Scan for the cell matching the given text and deliver its (X, Y) coordinate at center. 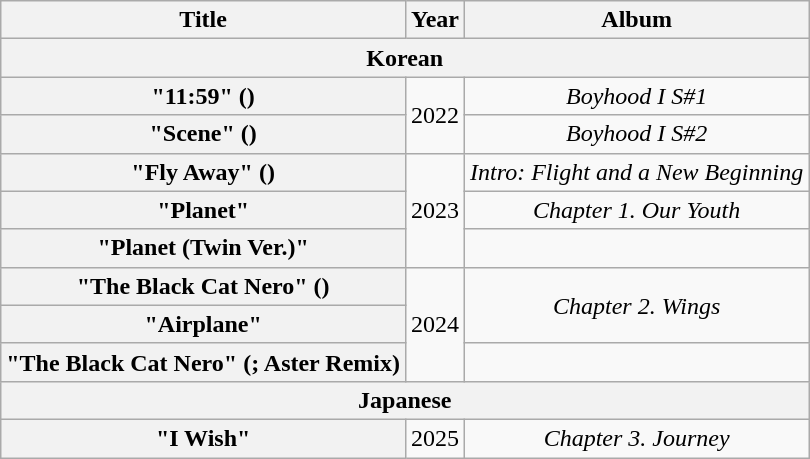
"Scene" () (204, 134)
"The Black Cat Nero" () (204, 286)
"Fly Away" () (204, 172)
Chapter 2. Wings (637, 305)
"Planet" (204, 210)
"Airplane" (204, 324)
Album (637, 20)
2024 (436, 324)
Japanese (405, 400)
2023 (436, 210)
"11:59" () (204, 96)
Chapter 3. Journey (637, 438)
Boyhood I S#2 (637, 134)
"I Wish" (204, 438)
Title (204, 20)
Boyhood I S#1 (637, 96)
2025 (436, 438)
"The Black Cat Nero" (; Aster Remix) (204, 362)
Year (436, 20)
"Planet (Twin Ver.)" (204, 248)
2022 (436, 115)
Chapter 1. Our Youth (637, 210)
Korean (405, 58)
Intro: Flight and a New Beginning (637, 172)
